Extract the (x, y) coordinate from the center of the cell holding the provided text.  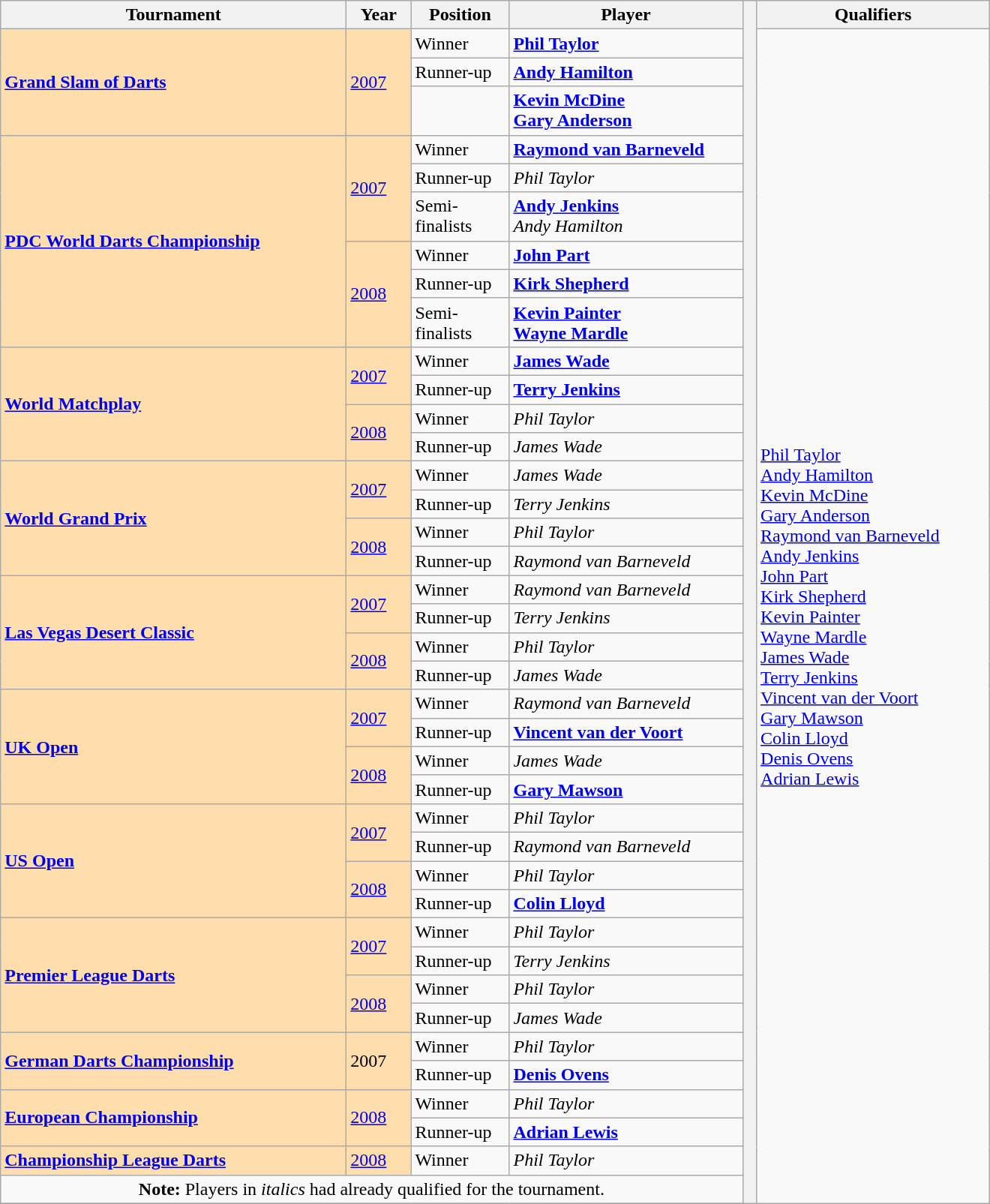
Adrian Lewis (625, 1132)
US Open (174, 860)
Note: Players in italics had already qualified for the tournament. (372, 1189)
Colin Lloyd (625, 904)
Gary Mawson (625, 789)
World Grand Prix (174, 518)
European Championship (174, 1118)
UK Open (174, 746)
Denis Ovens (625, 1075)
Premier League Darts (174, 975)
Andy Jenkins Andy Hamilton (625, 216)
Year (379, 15)
Tournament (174, 15)
Kevin McDine Gary Anderson (625, 111)
Las Vegas Desert Classic (174, 632)
Vincent van der Voort (625, 732)
John Part (625, 255)
Kevin Painter Wayne Mardle (625, 323)
PDC World Darts Championship (174, 241)
Position (460, 15)
Championship League Darts (174, 1160)
Grand Slam of Darts (174, 83)
Player (625, 15)
German Darts Championship (174, 1061)
World Matchplay (174, 404)
Andy Hamilton (625, 72)
Qualifiers (873, 15)
Kirk Shepherd (625, 284)
